For the text-containing cell, return its midpoint in [x, y] coordinate format. 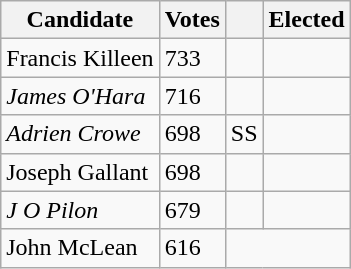
Adrien Crowe [80, 134]
J O Pilon [80, 210]
Joseph Gallant [80, 172]
Francis Killeen [80, 58]
SS [244, 134]
679 [192, 210]
Candidate [80, 20]
John McLean [80, 248]
James O'Hara [80, 96]
Elected [306, 20]
Votes [192, 20]
733 [192, 58]
616 [192, 248]
716 [192, 96]
